Scan for the cell matching the given text and deliver its [x, y] coordinate at center. 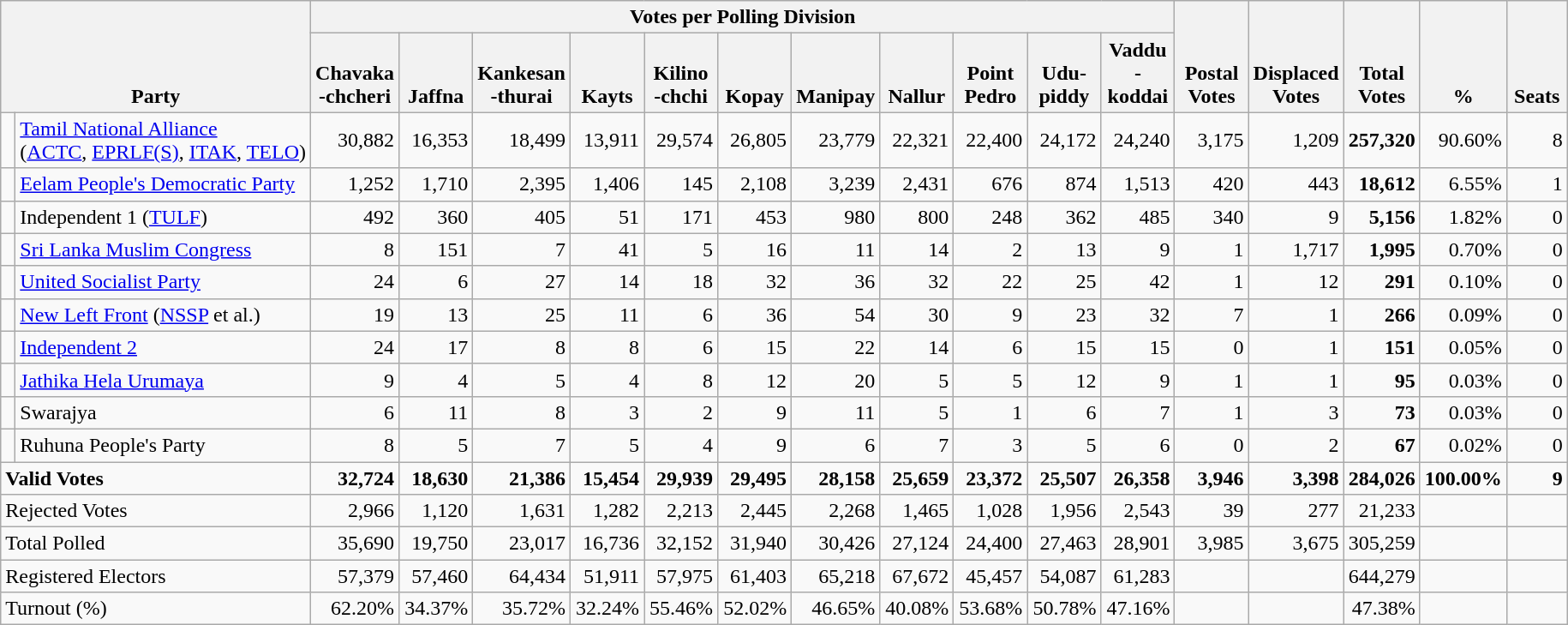
64,434 [522, 576]
52.02% [755, 609]
28,901 [1138, 544]
305,259 [1381, 544]
24,400 [990, 544]
51 [607, 217]
23,779 [836, 141]
0.02% [1463, 445]
22,400 [990, 141]
Sri Lanka Muslim Congress [163, 249]
31,940 [755, 544]
34.37% [436, 609]
420 [1212, 184]
19,750 [436, 544]
32,724 [355, 478]
Tamil National Alliance(ACTC, EPRLF(S), ITAK, TELO) [163, 141]
Total Votes [1381, 57]
24,240 [1138, 141]
Vaddu-koddai [1138, 73]
Manipay [836, 73]
360 [436, 217]
19 [355, 315]
16,353 [436, 141]
Turnout (%) [156, 609]
41 [607, 249]
23,017 [522, 544]
0.10% [1463, 282]
1,513 [1138, 184]
17 [436, 347]
Seats [1537, 57]
13,911 [607, 141]
40.08% [917, 609]
54,087 [1064, 576]
30,882 [355, 141]
25,659 [917, 478]
Kilino-chchi [681, 73]
1,710 [436, 184]
2,431 [917, 184]
57,975 [681, 576]
24,172 [1064, 141]
53.68% [990, 609]
46.65% [836, 609]
2,213 [681, 511]
3,675 [1296, 544]
171 [681, 217]
United Socialist Party [163, 282]
Kankesan-thurai [522, 73]
25,507 [1064, 478]
2,395 [522, 184]
1,282 [607, 511]
29,574 [681, 141]
27,463 [1064, 544]
55.46% [681, 609]
30 [917, 315]
23,372 [990, 478]
3,946 [1212, 478]
1,028 [990, 511]
2,108 [755, 184]
26,358 [1138, 478]
39 [1212, 511]
Chavaka-chcheri [355, 73]
644,279 [1381, 576]
29,939 [681, 478]
16,736 [607, 544]
1.82% [1463, 217]
30,426 [836, 544]
Registered Electors [156, 576]
277 [1296, 511]
65,218 [836, 576]
DisplacedVotes [1296, 57]
Udu-piddy [1064, 73]
61,403 [755, 576]
Swarajya [163, 412]
2,966 [355, 511]
485 [1138, 217]
% [1463, 57]
2,268 [836, 511]
21,386 [522, 478]
28,158 [836, 478]
340 [1212, 217]
257,320 [1381, 141]
26,805 [755, 141]
PointPedro [990, 73]
42 [1138, 282]
22,321 [917, 141]
0.09% [1463, 315]
1,631 [522, 511]
1,995 [1381, 249]
32,152 [681, 544]
3,239 [836, 184]
248 [990, 217]
45,457 [990, 576]
980 [836, 217]
1,465 [917, 511]
Nallur [917, 73]
1,120 [436, 511]
874 [1064, 184]
16 [755, 249]
73 [1381, 412]
291 [1381, 282]
284,026 [1381, 478]
62.20% [355, 609]
Jathika Hela Urumaya [163, 380]
29,495 [755, 478]
5,156 [1381, 217]
67,672 [917, 576]
18,499 [522, 141]
57,379 [355, 576]
95 [1381, 380]
18 [681, 282]
Jaffna [436, 73]
15,454 [607, 478]
1,209 [1296, 141]
54 [836, 315]
Eelam People's Democratic Party [163, 184]
27,124 [917, 544]
800 [917, 217]
57,460 [436, 576]
1,406 [607, 184]
Rejected Votes [156, 511]
443 [1296, 184]
3,985 [1212, 544]
27 [522, 282]
2,445 [755, 511]
PostalVotes [1212, 57]
Votes per Polling Division [743, 17]
20 [836, 380]
21,233 [1381, 511]
1,717 [1296, 249]
Ruhuna People's Party [163, 445]
0.05% [1463, 347]
23 [1064, 315]
Independent 1 (TULF) [163, 217]
676 [990, 184]
47.38% [1381, 609]
35.72% [522, 609]
90.60% [1463, 141]
266 [1381, 315]
3,398 [1296, 478]
362 [1064, 217]
Kayts [607, 73]
2,543 [1138, 511]
0.70% [1463, 249]
61,283 [1138, 576]
51,911 [607, 576]
Total Polled [156, 544]
47.16% [1138, 609]
Party [156, 57]
50.78% [1064, 609]
453 [755, 217]
1,956 [1064, 511]
67 [1381, 445]
1,252 [355, 184]
32.24% [607, 609]
100.00% [1463, 478]
Valid Votes [156, 478]
145 [681, 184]
492 [355, 217]
New Left Front (NSSP et al.) [163, 315]
6.55% [1463, 184]
18,630 [436, 478]
3,175 [1212, 141]
Independent 2 [163, 347]
Kopay [755, 73]
35,690 [355, 544]
18,612 [1381, 184]
405 [522, 217]
